From the cell containing the given text, extract its center point as (X, Y) coordinate. 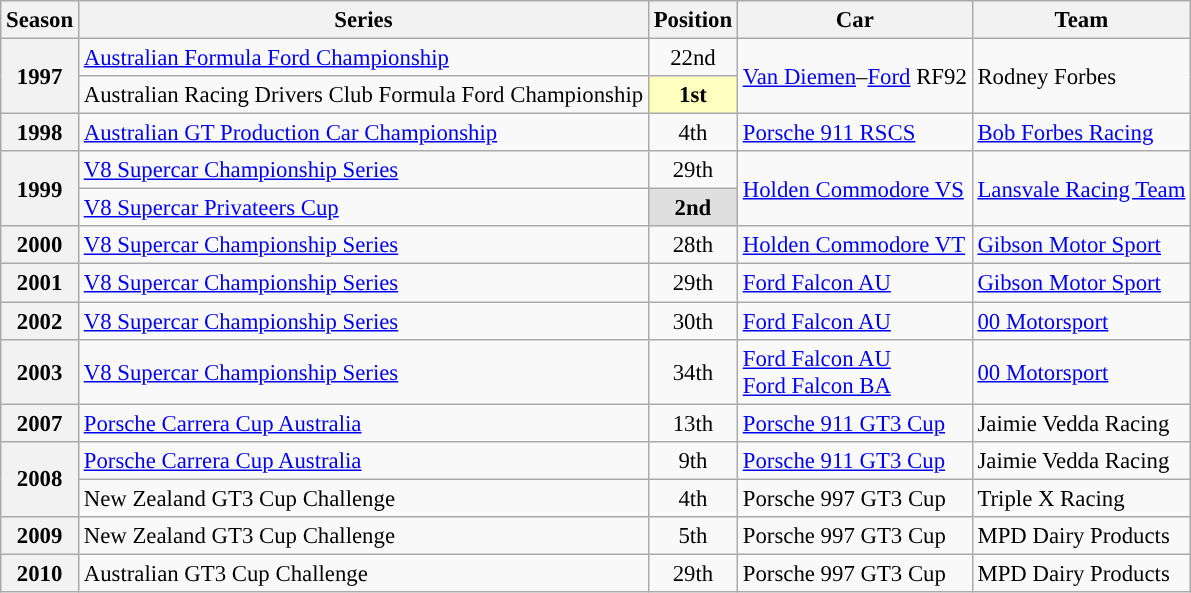
2nd (692, 208)
2009 (40, 536)
13th (692, 423)
5th (692, 536)
30th (692, 321)
Triple X Racing (1082, 498)
2010 (40, 573)
1997 (40, 76)
2000 (40, 245)
Rodney Forbes (1082, 76)
Australian Racing Drivers Club Formula Ford Championship (363, 95)
22nd (692, 58)
Series (363, 20)
Australian GT3 Cup Challenge (363, 573)
1998 (40, 133)
Position (692, 20)
Holden Commodore VS (854, 188)
2003 (40, 372)
28th (692, 245)
Van Diemen–Ford RF92 (854, 76)
Season (40, 20)
V8 Supercar Privateers Cup (363, 208)
1st (692, 95)
34th (692, 372)
Australian Formula Ford Championship (363, 58)
Ford Falcon AUFord Falcon BA (854, 372)
9th (692, 460)
1999 (40, 188)
Car (854, 20)
Bob Forbes Racing (1082, 133)
Holden Commodore VT (854, 245)
2001 (40, 283)
Australian GT Production Car Championship (363, 133)
Lansvale Racing Team (1082, 188)
2008 (40, 478)
2007 (40, 423)
Team (1082, 20)
2002 (40, 321)
Porsche 911 RSCS (854, 133)
